Capture the cell that displays the provided text and extract its [x, y] central coordinate. 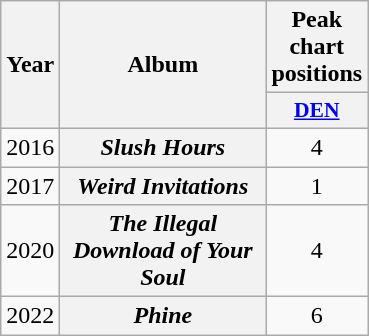
1 [317, 185]
2017 [30, 185]
The Illegal Download of Your Soul [163, 251]
DEN [317, 111]
2016 [30, 147]
Weird Invitations [163, 185]
Phine [163, 316]
Year [30, 65]
2020 [30, 251]
6 [317, 316]
2022 [30, 316]
Slush Hours [163, 147]
Peak chart positions [317, 47]
Album [163, 65]
